Scan for the cell matching the given text and deliver its [x, y] coordinate at center. 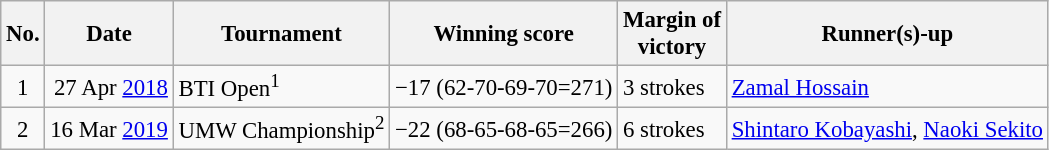
−17 (62-70-69-70=271) [504, 87]
Margin ofvictory [672, 34]
Zamal Hossain [887, 87]
Runner(s)-up [887, 34]
Shintaro Kobayashi, Naoki Sekito [887, 129]
27 Apr 2018 [109, 87]
−22 (68-65-68-65=266) [504, 129]
Tournament [281, 34]
No. [23, 34]
Date [109, 34]
BTI Open1 [281, 87]
1 [23, 87]
2 [23, 129]
UMW Championship2 [281, 129]
6 strokes [672, 129]
Winning score [504, 34]
16 Mar 2019 [109, 129]
3 strokes [672, 87]
